Pinpoint the cell where the given text exists, returning its (x, y) midpoint coordinate. 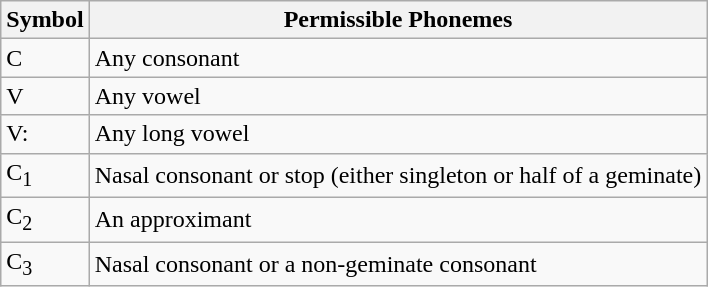
Nasal consonant or stop (either singleton or half of a geminate) (398, 175)
Any consonant (398, 58)
C1 (45, 175)
Any long vowel (398, 134)
Symbol (45, 20)
V (45, 96)
C2 (45, 219)
Any vowel (398, 96)
Permissible Phonemes (398, 20)
An approximant (398, 219)
V: (45, 134)
C3 (45, 264)
C (45, 58)
Nasal consonant or a non-geminate consonant (398, 264)
